Extract the (X, Y) coordinate from the center of the cell holding the provided text.  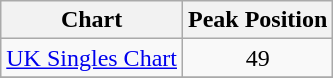
49 (257, 58)
UK Singles Chart (92, 58)
Peak Position (257, 20)
Chart (92, 20)
